For the text-containing cell, return its midpoint in (x, y) coordinate format. 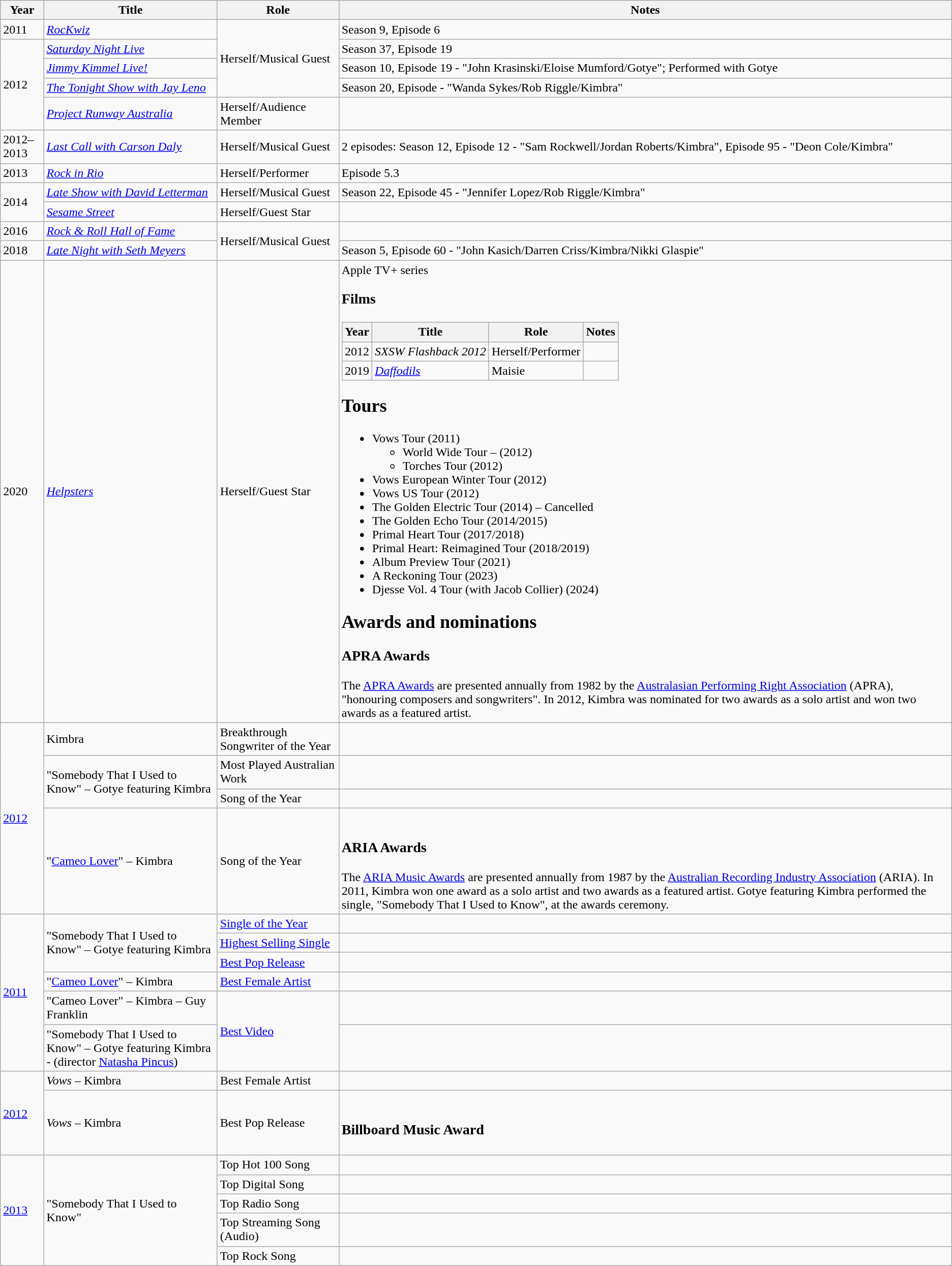
Helpsters (130, 491)
2012–2013 (22, 146)
Rock & Roll Hall of Fame (130, 231)
2020 (22, 491)
Season 37, Episode 19 (645, 49)
Top Rock Song (278, 1256)
Season 20, Episode - "Wanda Sykes/Rob Riggle/Kimbra" (645, 87)
"Cameo Lover" – Kimbra – Guy Franklin (130, 1008)
Season 5, Episode 60 - "John Kasich/Darren Criss/Kimbra/Nikki Glaspie" (645, 250)
Last Call with Carson Daly (130, 146)
Billboard Music Award (645, 1123)
SXSW Flashback 2012 (431, 351)
Top Digital Song (278, 1184)
2016 (22, 231)
Season 22, Episode 45 - "Jennifer Lopez/Rob Riggle/Kimbra" (645, 192)
Best Video (278, 1031)
2 episodes: Season 12, Episode 12 - "Sam Rockwell/Jordan Roberts/Kimbra", Episode 95 - "Deon Cole/Kimbra" (645, 146)
Episode 5.3 (645, 173)
Season 10, Episode 19 - "John Krasinski/Eloise Mumford/Gotye"; Performed with Gotye (645, 68)
Maisie (536, 371)
Project Runway Australia (130, 114)
Saturday Night Live (130, 49)
Most Played Australian Work (278, 772)
2019 (357, 371)
Sesame Street (130, 212)
Single of the Year (278, 923)
Kimbra (130, 739)
Top Hot 100 Song (278, 1165)
Highest Selling Single (278, 943)
2014 (22, 202)
RocKwiz (130, 29)
Late Show with David Letterman (130, 192)
Jimmy Kimmel Live! (130, 68)
Rock in Rio (130, 173)
Late Night with Seth Meyers (130, 250)
The Tonight Show with Jay Leno (130, 87)
Breakthrough Songwriter of the Year (278, 739)
Top Streaming Song (Audio) (278, 1229)
"Somebody That I Used to Know" (130, 1210)
2018 (22, 250)
Herself/Audience Member (278, 114)
Season 9, Episode 6 (645, 29)
"Somebody That I Used to Know" – Gotye featuring Kimbra - (director Natasha Pincus) (130, 1048)
Top Radio Song (278, 1203)
Daffodils (431, 371)
